Output the (X, Y) coordinate of the center of the cell containing the given text.  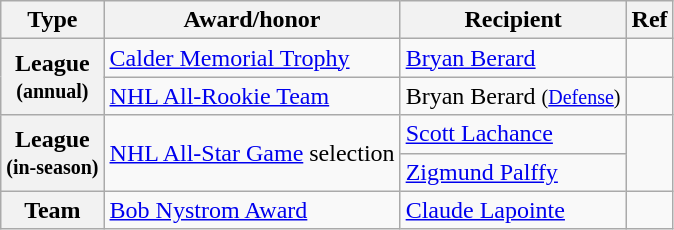
NHL All-Star Game selection (252, 153)
Bryan Berard (513, 58)
League(annual) (52, 77)
Bob Nystrom Award (252, 210)
Zigmund Palffy (513, 172)
Scott Lachance (513, 134)
Team (52, 210)
Bryan Berard (Defense) (513, 96)
Calder Memorial Trophy (252, 58)
Claude Lapointe (513, 210)
Award/honor (252, 20)
NHL All-Rookie Team (252, 96)
Type (52, 20)
Ref (650, 20)
Recipient (513, 20)
League(in-season) (52, 153)
